Determine the (x, y) coordinate at the center of the cell enclosing the given text.  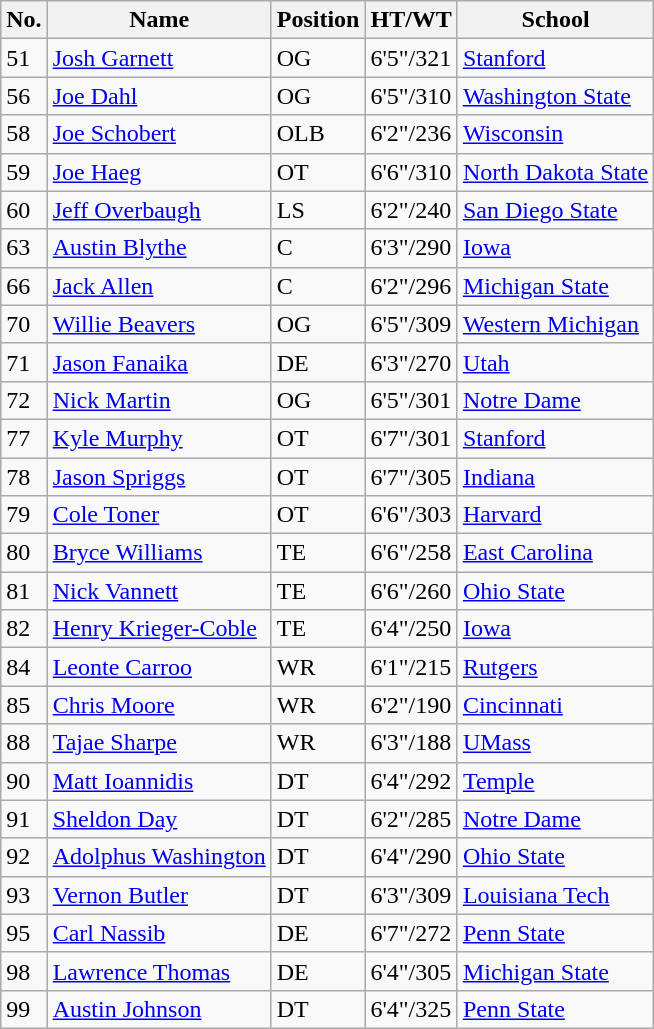
Adolphus Washington (159, 857)
Temple (555, 781)
80 (24, 553)
Nick Vannett (159, 591)
No. (24, 20)
Austin Blythe (159, 248)
6'6"/260 (411, 591)
77 (24, 438)
99 (24, 1009)
66 (24, 286)
Henry Krieger-Coble (159, 629)
6'5"/309 (411, 324)
6'4"/305 (411, 971)
Name (159, 20)
6'2"/190 (411, 705)
6'2"/285 (411, 819)
6'4"/290 (411, 857)
85 (24, 705)
San Diego State (555, 210)
Bryce Williams (159, 553)
72 (24, 400)
91 (24, 819)
Sheldon Day (159, 819)
Joe Dahl (159, 96)
90 (24, 781)
School (555, 20)
6'4"/325 (411, 1009)
Willie Beavers (159, 324)
Austin Johnson (159, 1009)
Indiana (555, 477)
6'7"/305 (411, 477)
84 (24, 667)
Louisiana Tech (555, 895)
88 (24, 743)
56 (24, 96)
6'7"/272 (411, 933)
Jack Allen (159, 286)
HT/WT (411, 20)
Jeff Overbaugh (159, 210)
Josh Garnett (159, 58)
Rutgers (555, 667)
79 (24, 515)
Jason Spriggs (159, 477)
63 (24, 248)
LS (318, 210)
Wisconsin (555, 134)
Joe Haeg (159, 172)
Lawrence Thomas (159, 971)
60 (24, 210)
Cincinnati (555, 705)
51 (24, 58)
6'3"/309 (411, 895)
93 (24, 895)
6'5"/301 (411, 400)
Leonte Carroo (159, 667)
70 (24, 324)
98 (24, 971)
6'6"/258 (411, 553)
6'5"/321 (411, 58)
6'2"/236 (411, 134)
6'2"/296 (411, 286)
6'7"/301 (411, 438)
95 (24, 933)
Matt Ioannidis (159, 781)
6'2"/240 (411, 210)
Position (318, 20)
Vernon Butler (159, 895)
92 (24, 857)
71 (24, 362)
82 (24, 629)
6'4"/250 (411, 629)
UMass (555, 743)
78 (24, 477)
Jason Fanaika (159, 362)
Joe Schobert (159, 134)
Western Michigan (555, 324)
Harvard (555, 515)
Kyle Murphy (159, 438)
58 (24, 134)
6'3"/270 (411, 362)
81 (24, 591)
Carl Nassib (159, 933)
6'6"/310 (411, 172)
6'1"/215 (411, 667)
6'5"/310 (411, 96)
North Dakota State (555, 172)
6'6"/303 (411, 515)
6'4"/292 (411, 781)
Nick Martin (159, 400)
Washington State (555, 96)
Utah (555, 362)
6'3"/188 (411, 743)
Chris Moore (159, 705)
Cole Toner (159, 515)
Tajae Sharpe (159, 743)
59 (24, 172)
OLB (318, 134)
6'3"/290 (411, 248)
East Carolina (555, 553)
